Determine the [X, Y] coordinate at the center of the cell enclosing the given text.  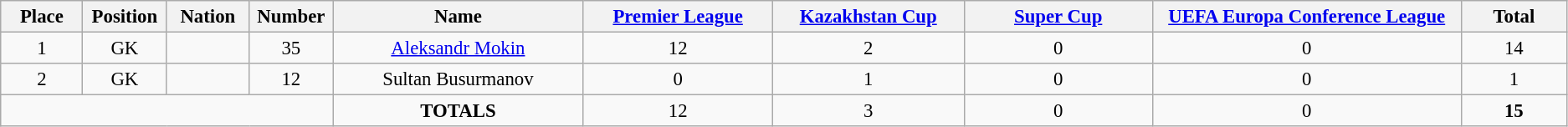
Position [125, 17]
14 [1514, 48]
Premier League [678, 17]
Nation [208, 17]
Sultan Busurmanov [459, 79]
35 [291, 48]
Kazakhstan Cup [869, 17]
TOTALS [459, 111]
Number [291, 17]
Aleksandr Mokin [459, 48]
15 [1514, 111]
Name [459, 17]
UEFA Europa Conference League [1307, 17]
Place [42, 17]
3 [869, 111]
Total [1514, 17]
Super Cup [1058, 17]
